Find where the given text appears and provide that cell's center as (x, y) coordinate. 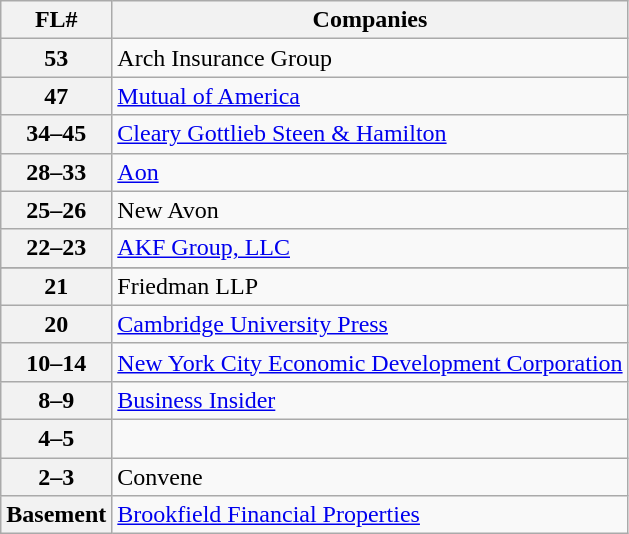
Aon (370, 172)
34–45 (56, 134)
8–9 (56, 400)
20 (56, 324)
Mutual of America (370, 96)
Convene (370, 477)
4–5 (56, 438)
New Avon (370, 210)
FL# (56, 20)
22–23 (56, 248)
Basement (56, 515)
21 (56, 286)
Arch Insurance Group (370, 58)
Friedman LLP (370, 286)
10–14 (56, 362)
Cambridge University Press (370, 324)
AKF Group, LLC (370, 248)
Cleary Gottlieb Steen & Hamilton (370, 134)
47 (56, 96)
Companies (370, 20)
Business Insider (370, 400)
2–3 (56, 477)
Brookfield Financial Properties (370, 515)
New York City Economic Development Corporation (370, 362)
28–33 (56, 172)
53 (56, 58)
25–26 (56, 210)
